Locate the cell with the specified text and output its (X, Y) center coordinate. 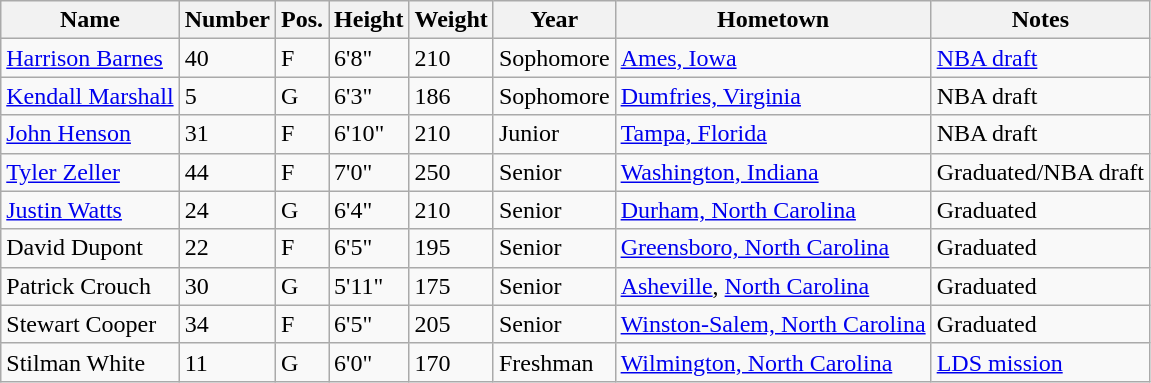
Asheville, North Carolina (773, 286)
Freshman (554, 362)
LDS mission (1040, 362)
David Dupont (90, 248)
Dumfries, Virginia (773, 96)
Number (227, 20)
186 (451, 96)
34 (227, 324)
Winston-Salem, North Carolina (773, 324)
250 (451, 172)
Harrison Barnes (90, 58)
Patrick Crouch (90, 286)
Pos. (302, 20)
Weight (451, 20)
5'11" (369, 286)
205 (451, 324)
24 (227, 210)
Greensboro, North Carolina (773, 248)
Stewart Cooper (90, 324)
6'0" (369, 362)
31 (227, 134)
Kendall Marshall (90, 96)
6'3" (369, 96)
Ames, Iowa (773, 58)
Name (90, 20)
6'10" (369, 134)
5 (227, 96)
Notes (1040, 20)
40 (227, 58)
Stilman White (90, 362)
22 (227, 248)
Junior (554, 134)
Justin Watts (90, 210)
Graduated/NBA draft (1040, 172)
6'8" (369, 58)
44 (227, 172)
195 (451, 248)
11 (227, 362)
Tyler Zeller (90, 172)
6'4" (369, 210)
Year (554, 20)
Hometown (773, 20)
30 (227, 286)
John Henson (90, 134)
170 (451, 362)
175 (451, 286)
Height (369, 20)
Washington, Indiana (773, 172)
Wilmington, North Carolina (773, 362)
Tampa, Florida (773, 134)
Durham, North Carolina (773, 210)
7'0" (369, 172)
